Find where the given text appears and provide that cell's center as [X, Y] coordinate. 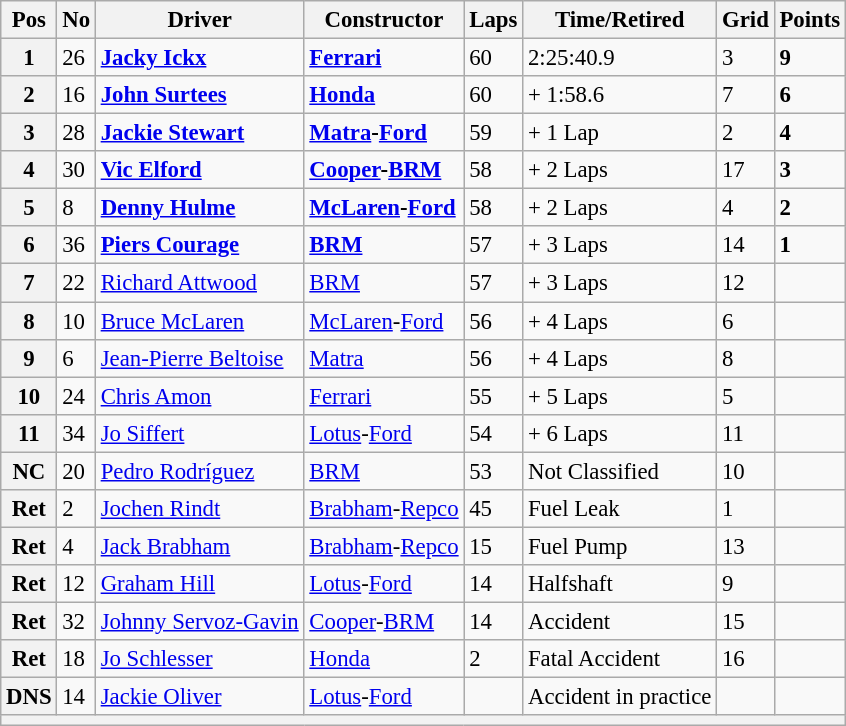
13 [746, 546]
20 [76, 471]
Laps [494, 20]
Jackie Oliver [200, 697]
Fatal Accident [620, 659]
+ 1 Lap [620, 133]
Jo Siffert [200, 433]
Richard Attwood [200, 283]
28 [76, 133]
30 [76, 170]
2:25:40.9 [620, 58]
Denny Hulme [200, 208]
+ 5 Laps [620, 396]
Not Classified [620, 471]
DNS [29, 697]
45 [494, 509]
Accident in practice [620, 697]
Time/Retired [620, 20]
No [76, 20]
Jack Brabham [200, 546]
Fuel Leak [620, 509]
Pedro Rodríguez [200, 471]
Jackie Stewart [200, 133]
Graham Hill [200, 584]
Accident [620, 621]
+ 1:58.6 [620, 95]
+ 6 Laps [620, 433]
26 [76, 58]
17 [746, 170]
36 [76, 245]
24 [76, 396]
Jo Schlesser [200, 659]
32 [76, 621]
55 [494, 396]
34 [76, 433]
Driver [200, 20]
Bruce McLaren [200, 321]
59 [494, 133]
22 [76, 283]
18 [76, 659]
Piers Courage [200, 245]
Grid [746, 20]
Johnny Servoz-Gavin [200, 621]
Vic Elford [200, 170]
Fuel Pump [620, 546]
Jacky Ickx [200, 58]
Constructor [384, 20]
Chris Amon [200, 396]
Jean-Pierre Beltoise [200, 358]
John Surtees [200, 95]
Pos [29, 20]
54 [494, 433]
NC [29, 471]
Points [810, 20]
53 [494, 471]
Matra-Ford [384, 133]
Jochen Rindt [200, 509]
Matra [384, 358]
Halfshaft [620, 584]
